Return the (x, y) coordinate for the center point of the cell that contains the specified text.  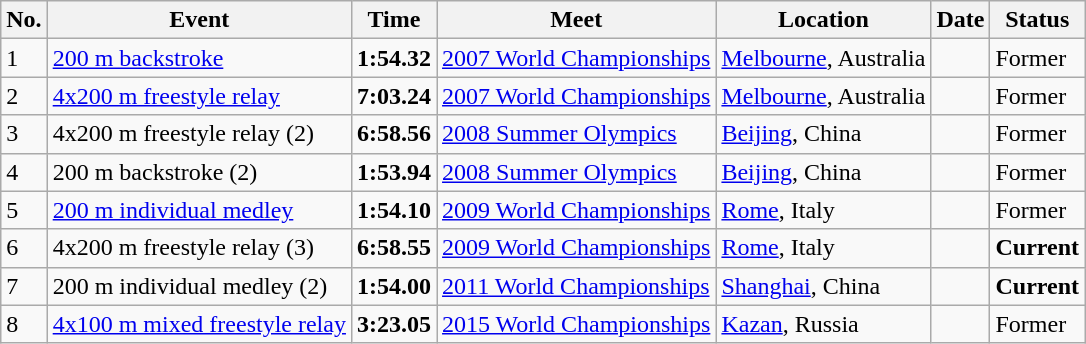
200 m backstroke (2) (199, 172)
200 m individual medley (199, 210)
4 (24, 172)
1 (24, 58)
200 m backstroke (199, 58)
4x200 m freestyle relay (2) (199, 134)
2011 World Championships (576, 286)
6 (24, 248)
1:54.32 (394, 58)
4x200 m freestyle relay (3) (199, 248)
Event (199, 20)
Location (824, 20)
5 (24, 210)
1:54.10 (394, 210)
8 (24, 324)
Date (960, 20)
4x100 m mixed freestyle relay (199, 324)
200 m individual medley (2) (199, 286)
Kazan, Russia (824, 324)
7:03.24 (394, 96)
6:58.56 (394, 134)
7 (24, 286)
2015 World Championships (576, 324)
3:23.05 (394, 324)
No. (24, 20)
4x200 m freestyle relay (199, 96)
1:54.00 (394, 286)
6:58.55 (394, 248)
Status (1038, 20)
2 (24, 96)
Meet (576, 20)
1:53.94 (394, 172)
Shanghai, China (824, 286)
3 (24, 134)
Time (394, 20)
